Locate the cell with the specified text and output its (x, y) center coordinate. 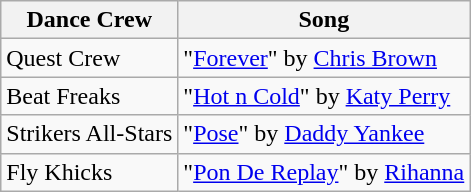
Fly Khicks (90, 172)
Quest Crew (90, 58)
Song (324, 20)
Strikers All-Stars (90, 134)
Beat Freaks (90, 96)
"Pose" by Daddy Yankee (324, 134)
"Pon De Replay" by Rihanna (324, 172)
Dance Crew (90, 20)
"Forever" by Chris Brown (324, 58)
"Hot n Cold" by Katy Perry (324, 96)
